Capture the cell that displays the provided text and extract its (x, y) central coordinate. 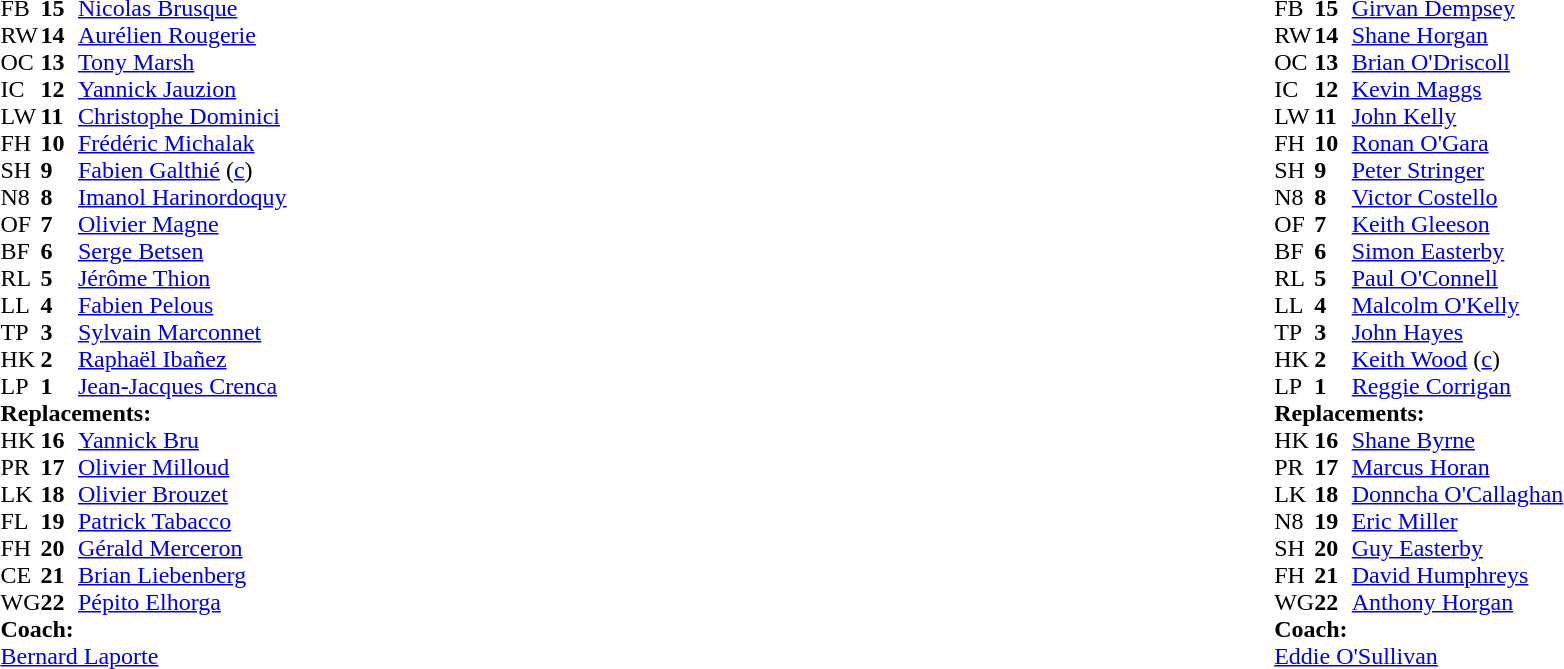
Patrick Tabacco (182, 522)
Keith Wood (c) (1458, 360)
Keith Gleeson (1458, 224)
Reggie Corrigan (1458, 386)
Sylvain Marconnet (182, 332)
Eddie O'Sullivan (1418, 656)
Raphaël Ibañez (182, 360)
Eric Miller (1458, 522)
Victor Costello (1458, 198)
Fabien Galthié (c) (182, 170)
John Kelly (1458, 116)
Yannick Jauzion (182, 90)
Ronan O'Gara (1458, 144)
Aurélien Rougerie (182, 36)
Yannick Bru (182, 440)
Paul O'Connell (1458, 278)
Olivier Brouzet (182, 494)
Serge Betsen (182, 252)
CE (20, 576)
Kevin Maggs (1458, 90)
Pépito Elhorga (182, 602)
Simon Easterby (1458, 252)
Olivier Magne (182, 224)
Brian Liebenberg (182, 576)
Malcolm O'Kelly (1458, 306)
Olivier Milloud (182, 468)
Shane Horgan (1458, 36)
Jean-Jacques Crenca (182, 386)
Guy Easterby (1458, 548)
Brian O'Driscoll (1458, 62)
Frédéric Michalak (182, 144)
Imanol Harinordoquy (182, 198)
Bernard Laporte (143, 656)
Gérald Merceron (182, 548)
John Hayes (1458, 332)
Anthony Horgan (1458, 602)
Fabien Pelous (182, 306)
Donncha O'Callaghan (1458, 494)
Shane Byrne (1458, 440)
David Humphreys (1458, 576)
FL (20, 522)
Marcus Horan (1458, 468)
Christophe Dominici (182, 116)
Peter Stringer (1458, 170)
Tony Marsh (182, 62)
Jérôme Thion (182, 278)
